Pinpoint the cell where the given text exists, returning its [x, y] midpoint coordinate. 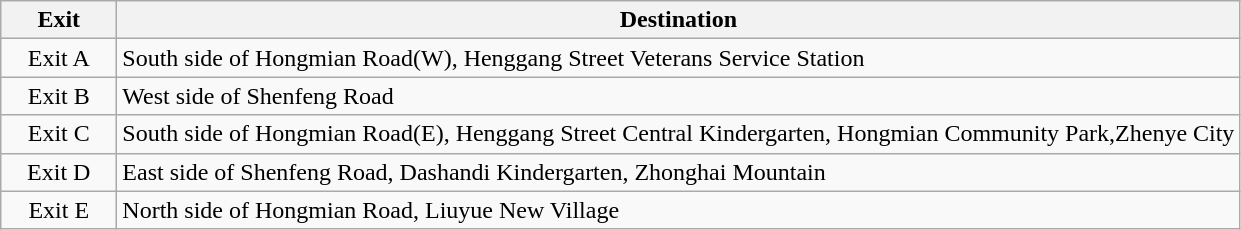
West side of Shenfeng Road [678, 96]
Exit E [59, 210]
Destination [678, 20]
Exit C [59, 134]
Exit [59, 20]
East side of Shenfeng Road, Dashandi Kindergarten, Zhonghai Mountain [678, 172]
Exit A [59, 58]
Exit D [59, 172]
South side of Hongmian Road(E), Henggang Street Central Kindergarten, Hongmian Community Park,Zhenye City [678, 134]
Exit B [59, 96]
South side of Hongmian Road(W), Henggang Street Veterans Service Station [678, 58]
North side of Hongmian Road, Liuyue New Village [678, 210]
